Find where the given text appears and provide that cell's center as (X, Y) coordinate. 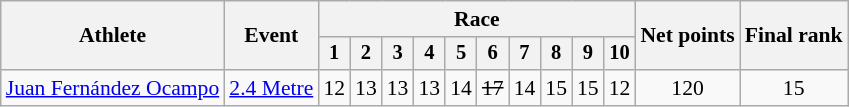
Athlete (113, 36)
2.4 Metre (271, 88)
Final rank (794, 36)
17 (493, 88)
120 (687, 88)
5 (461, 54)
8 (556, 54)
Net points (687, 36)
9 (588, 54)
2 (366, 54)
Race (476, 19)
Juan Fernández Ocampo (113, 88)
3 (398, 54)
6 (493, 54)
Event (271, 36)
1 (334, 54)
4 (429, 54)
10 (620, 54)
7 (525, 54)
